Provide the (x, y) coordinate of the cell's center where the given text is located.  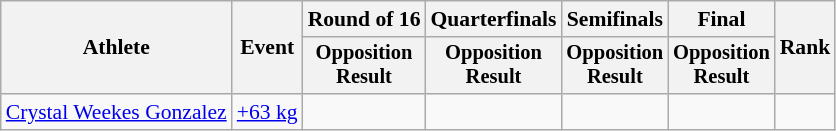
Rank (806, 48)
Final (722, 19)
Event (268, 48)
Athlete (116, 48)
Crystal Weekes Gonzalez (116, 112)
+63 kg (268, 112)
Semifinals (616, 19)
Round of 16 (364, 19)
Quarterfinals (493, 19)
